Identify which cell holds the provided text, then report its (X, Y) central coordinate. 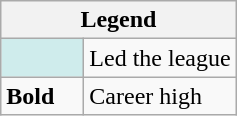
Led the league (160, 58)
Bold (42, 96)
Career high (160, 96)
Legend (118, 20)
